Determine the (x, y) coordinate at the center of the cell enclosing the given text.  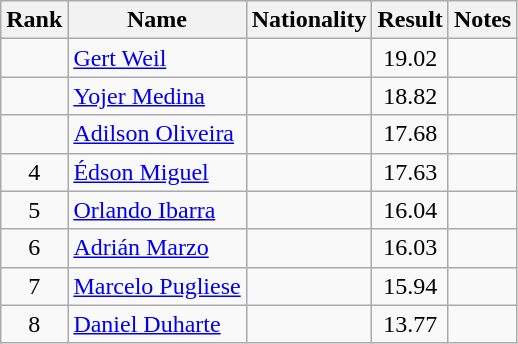
Édson Miguel (157, 172)
15.94 (410, 286)
8 (34, 324)
Adrián Marzo (157, 248)
Name (157, 20)
18.82 (410, 96)
4 (34, 172)
19.02 (410, 58)
Nationality (309, 20)
Result (410, 20)
7 (34, 286)
Rank (34, 20)
Orlando Ibarra (157, 210)
6 (34, 248)
Gert Weil (157, 58)
13.77 (410, 324)
Marcelo Pugliese (157, 286)
Daniel Duharte (157, 324)
16.03 (410, 248)
17.68 (410, 134)
5 (34, 210)
Adilson Oliveira (157, 134)
16.04 (410, 210)
Yojer Medina (157, 96)
Notes (482, 20)
17.63 (410, 172)
